Capture the cell that displays the provided text and extract its (x, y) central coordinate. 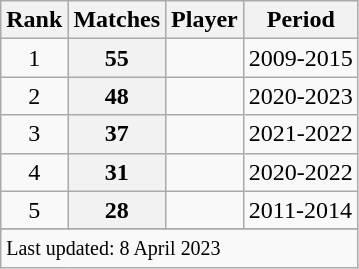
31 (117, 172)
2 (34, 96)
Matches (117, 20)
37 (117, 134)
1 (34, 58)
2020-2022 (300, 172)
2011-2014 (300, 210)
4 (34, 172)
28 (117, 210)
Player (205, 20)
Rank (34, 20)
2009-2015 (300, 58)
48 (117, 96)
5 (34, 210)
Last updated: 8 April 2023 (180, 248)
2021-2022 (300, 134)
2020-2023 (300, 96)
Period (300, 20)
55 (117, 58)
3 (34, 134)
